Locate the cell with the specified text and output its [X, Y] center coordinate. 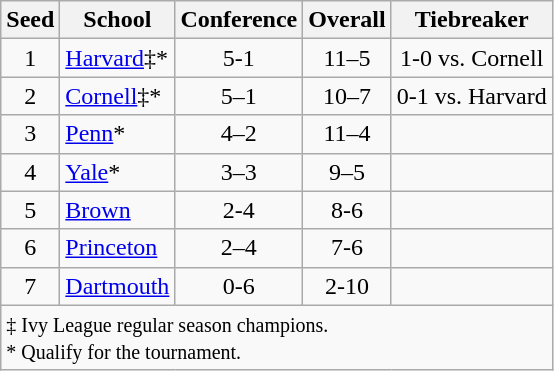
2 [30, 96]
4–2 [239, 134]
8-6 [347, 210]
Cornell‡* [118, 96]
Seed [30, 20]
3 [30, 134]
Penn* [118, 134]
Dartmouth [118, 286]
4 [30, 172]
5 [30, 210]
Princeton [118, 248]
2–4 [239, 248]
3–3 [239, 172]
5–1 [239, 96]
5-1 [239, 58]
11–5 [347, 58]
6 [30, 248]
0-1 vs. Harvard [472, 96]
Harvard‡* [118, 58]
11–4 [347, 134]
Tiebreaker [472, 20]
Brown [118, 210]
1 [30, 58]
2-4 [239, 210]
Yale* [118, 172]
10–7 [347, 96]
9–5 [347, 172]
0-6 [239, 286]
1-0 vs. Cornell [472, 58]
Overall [347, 20]
7 [30, 286]
7-6 [347, 248]
‡ Ivy League regular season champions.* Qualify for the tournament. [276, 338]
School [118, 20]
2-10 [347, 286]
Conference [239, 20]
